Return (X, Y) of the center of cell containing provided text 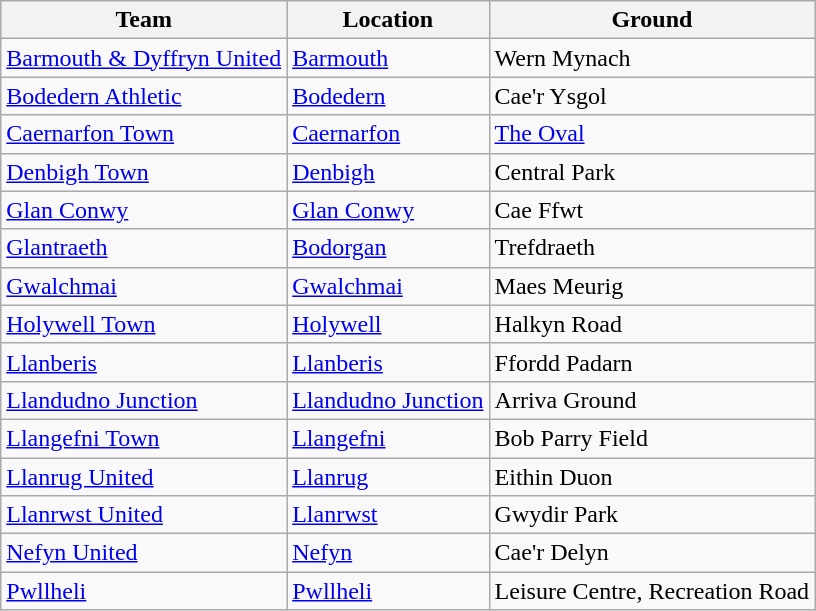
Arriva Ground (652, 400)
Holywell (388, 324)
Llanrug United (144, 477)
Eithin Duon (652, 477)
Wern Mynach (652, 58)
Central Park (652, 172)
Bodedern Athletic (144, 96)
Ground (652, 20)
Llanrwst (388, 515)
Caernarfon (388, 134)
Llangefni Town (144, 438)
Holywell Town (144, 324)
Halkyn Road (652, 324)
Ffordd Padarn (652, 362)
Bodedern (388, 96)
Glantraeth (144, 248)
Llanrug (388, 477)
Nefyn (388, 553)
Gwydir Park (652, 515)
Trefdraeth (652, 248)
Cae Ffwt (652, 210)
Cae'r Delyn (652, 553)
Nefyn United (144, 553)
Bodorgan (388, 248)
Leisure Centre, Recreation Road (652, 591)
Denbigh Town (144, 172)
Llangefni (388, 438)
Maes Meurig (652, 286)
Denbigh (388, 172)
Caernarfon Town (144, 134)
The Oval (652, 134)
Llanrwst United (144, 515)
Team (144, 20)
Location (388, 20)
Barmouth & Dyffryn United (144, 58)
Bob Parry Field (652, 438)
Cae'r Ysgol (652, 96)
Barmouth (388, 58)
